Detect which cell encompasses the target text, then output its [X, Y] center coordinate. 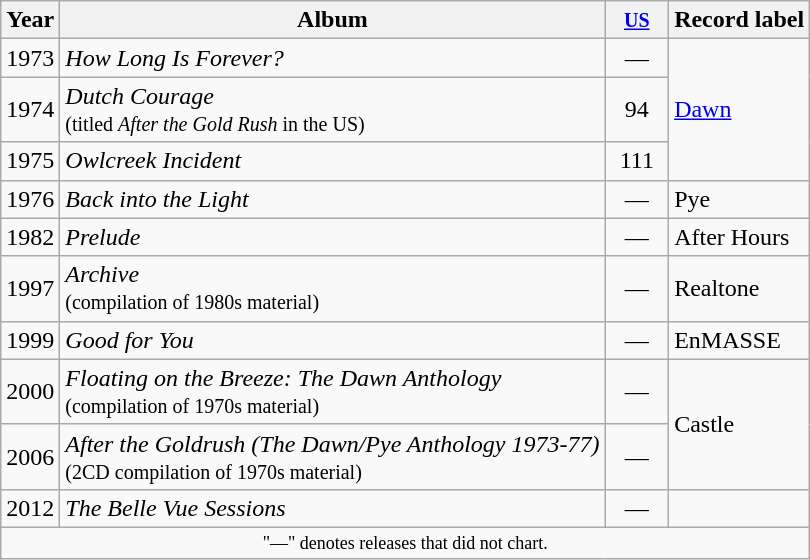
1973 [30, 58]
1974 [30, 110]
1975 [30, 161]
Realtone [740, 288]
The Belle Vue Sessions [332, 508]
2012 [30, 508]
Archive (compilation of 1980s material) [332, 288]
Back into the Light [332, 199]
Owlcreek Incident [332, 161]
111 [637, 161]
EnMASSE [740, 340]
Prelude [332, 237]
Album [332, 20]
How Long Is Forever? [332, 58]
Dutch Courage (titled After the Gold Rush in the US) [332, 110]
US [637, 20]
94 [637, 110]
1976 [30, 199]
2006 [30, 456]
Year [30, 20]
Castle [740, 424]
Dawn [740, 110]
2000 [30, 392]
1999 [30, 340]
"—" denotes releases that did not chart. [406, 542]
Record label [740, 20]
1997 [30, 288]
Good for You [332, 340]
Floating on the Breeze: The Dawn Anthology (compilation of 1970s material) [332, 392]
Pye [740, 199]
1982 [30, 237]
After Hours [740, 237]
After the Goldrush (The Dawn/Pye Anthology 1973-77) (2CD compilation of 1970s material) [332, 456]
